From the cell containing the given text, extract its center point as (X, Y) coordinate. 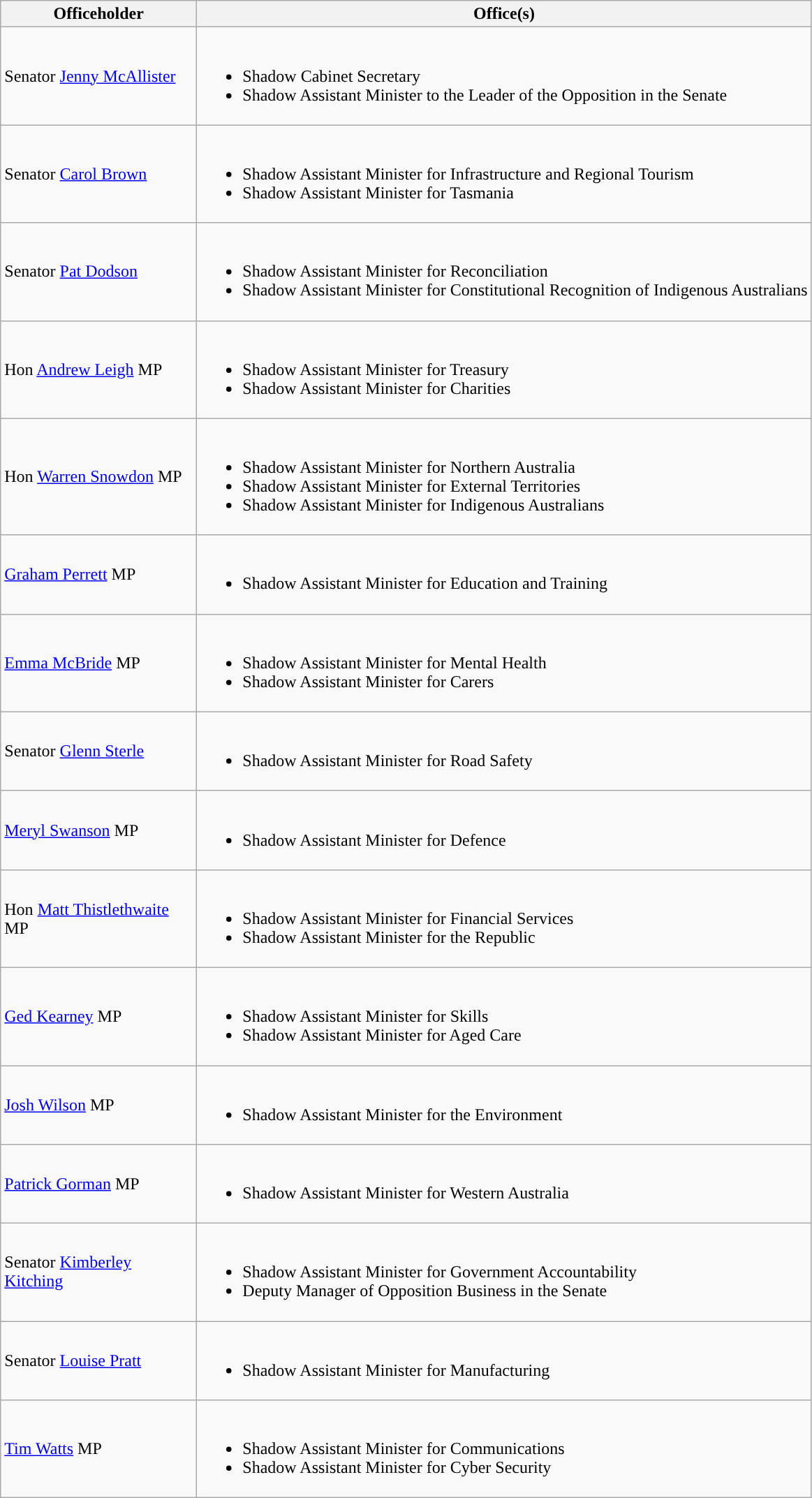
Officeholder (99, 14)
Senator Louise Pratt (99, 1360)
Ged Kearney MP (99, 1016)
Shadow Assistant Minister for Infrastructure and Regional TourismShadow Assistant Minister for Tasmania (504, 174)
Shadow Assistant Minister for Manufacturing (504, 1360)
Shadow Assistant Minister for Mental HealthShadow Assistant Minister for Carers (504, 663)
Senator Carol Brown (99, 174)
Tim Watts MP (99, 1449)
Hon Matt Thistlethwaite MP (99, 918)
Hon Andrew Leigh MP (99, 369)
Shadow Cabinet SecretaryShadow Assistant Minister to the Leader of the Opposition in the Senate (504, 76)
Shadow Assistant Minister for Education and Training (504, 574)
Senator Kimberley Kitching (99, 1272)
Shadow Assistant Minister for ReconciliationShadow Assistant Minister for Constitutional Recognition of Indigenous Australians (504, 272)
Shadow Assistant Minister for SkillsShadow Assistant Minister for Aged Care (504, 1016)
Shadow Assistant Minister for Financial ServicesShadow Assistant Minister for the Republic (504, 918)
Senator Pat Dodson (99, 272)
Graham Perrett MP (99, 574)
Patrick Gorman MP (99, 1184)
Senator Glenn Sterle (99, 751)
Office(s) (504, 14)
Shadow Assistant Minister for TreasuryShadow Assistant Minister for Charities (504, 369)
Shadow Assistant Minister for Road Safety (504, 751)
Shadow Assistant Minister for Western Australia (504, 1184)
Emma McBride MP (99, 663)
Shadow Assistant Minister for Government AccountabilityDeputy Manager of Opposition Business in the Senate (504, 1272)
Josh Wilson MP (99, 1105)
Shadow Assistant Minister for the Environment (504, 1105)
Hon Warren Snowdon MP (99, 476)
Shadow Assistant Minister for Defence (504, 830)
Senator Jenny McAllister (99, 76)
Meryl Swanson MP (99, 830)
Shadow Assistant Minister for CommunicationsShadow Assistant Minister for Cyber Security (504, 1449)
